Provide the [x, y] coordinate of the cell's center where the given text is located.  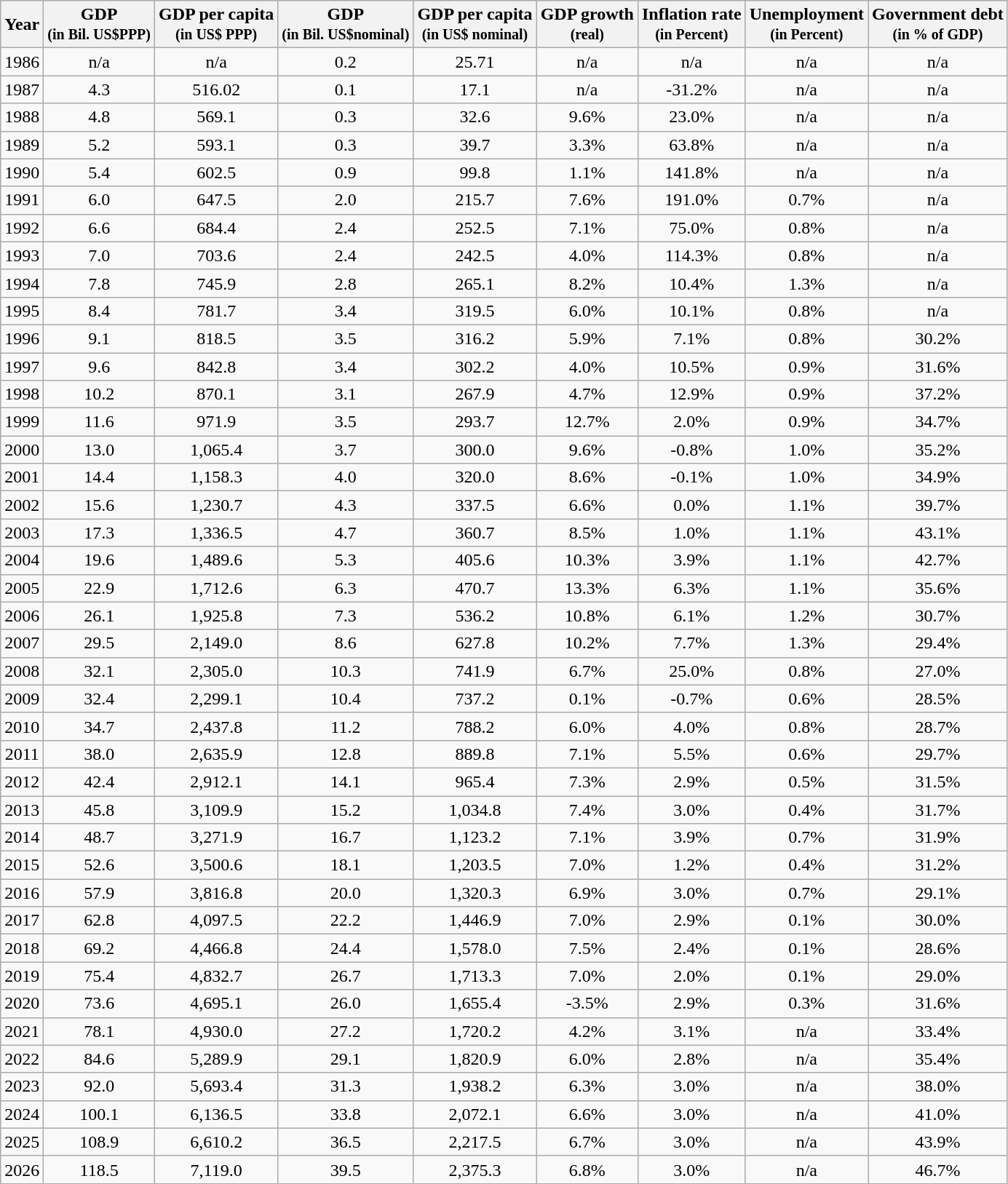
Unemployment(in Percent) [806, 25]
Government debt(in % of GDP) [938, 25]
29.1 [346, 1059]
35.4% [938, 1059]
0.5% [806, 782]
5,693.4 [217, 1086]
6.6 [99, 228]
191.0% [691, 200]
1,446.9 [475, 921]
2024 [22, 1114]
GDP growth(real) [587, 25]
25.0% [691, 671]
6.8% [587, 1169]
17.3 [99, 533]
0.0% [691, 505]
4,930.0 [217, 1031]
6.3 [346, 588]
10.5% [691, 366]
1,203.5 [475, 865]
27.2 [346, 1031]
31.5% [938, 782]
7.7% [691, 643]
15.2 [346, 810]
337.5 [475, 505]
6,610.2 [217, 1142]
3.1% [691, 1031]
293.7 [475, 422]
2016 [22, 893]
1995 [22, 311]
316.2 [475, 338]
10.2% [587, 643]
43.1% [938, 533]
22.2 [346, 921]
2005 [22, 588]
3,500.6 [217, 865]
2009 [22, 699]
2013 [22, 810]
1,065.4 [217, 450]
31.9% [938, 838]
108.9 [99, 1142]
73.6 [99, 1004]
6.1% [691, 616]
965.4 [475, 782]
536.2 [475, 616]
2001 [22, 477]
870.1 [217, 394]
57.9 [99, 893]
2019 [22, 976]
-31.2% [691, 90]
5.9% [587, 338]
25.71 [475, 62]
8.4 [99, 311]
7.0 [99, 255]
0.3% [806, 1004]
34.9% [938, 477]
12.7% [587, 422]
26.7 [346, 976]
33.8 [346, 1114]
737.2 [475, 699]
2014 [22, 838]
2.0 [346, 200]
1,820.9 [475, 1059]
6.0 [99, 200]
28.6% [938, 948]
2.4% [691, 948]
2,635.9 [217, 754]
43.9% [938, 1142]
4.2% [587, 1031]
10.3 [346, 671]
602.5 [217, 172]
69.2 [99, 948]
2.8% [691, 1059]
11.2 [346, 726]
2,437.8 [217, 726]
6,136.5 [217, 1114]
92.0 [99, 1086]
10.4 [346, 699]
405.6 [475, 560]
10.4% [691, 283]
22.9 [99, 588]
5.2 [99, 145]
31.2% [938, 865]
20.0 [346, 893]
2,149.0 [217, 643]
28.7% [938, 726]
2004 [22, 560]
2020 [22, 1004]
29.4% [938, 643]
36.5 [346, 1142]
38.0 [99, 754]
45.8 [99, 810]
2018 [22, 948]
2023 [22, 1086]
39.7 [475, 145]
2026 [22, 1169]
-0.7% [691, 699]
-3.5% [587, 1004]
4,097.5 [217, 921]
16.7 [346, 838]
2003 [22, 533]
360.7 [475, 533]
114.3% [691, 255]
24.4 [346, 948]
39.5 [346, 1169]
818.5 [217, 338]
13.0 [99, 450]
302.2 [475, 366]
38.0% [938, 1086]
7.4% [587, 810]
39.7% [938, 505]
1986 [22, 62]
4.8 [99, 117]
320.0 [475, 477]
8.6% [587, 477]
10.2 [99, 394]
10.1% [691, 311]
1,713.3 [475, 976]
2000 [22, 450]
23.0% [691, 117]
593.1 [217, 145]
30.7% [938, 616]
215.7 [475, 200]
7.6% [587, 200]
141.8% [691, 172]
29.1% [938, 893]
19.6 [99, 560]
32.6 [475, 117]
4,466.8 [217, 948]
252.5 [475, 228]
1992 [22, 228]
1,578.0 [475, 948]
516.02 [217, 90]
62.8 [99, 921]
684.4 [217, 228]
0.2 [346, 62]
7.8 [99, 283]
32.1 [99, 671]
842.8 [217, 366]
63.8% [691, 145]
1,158.3 [217, 477]
781.7 [217, 311]
319.5 [475, 311]
11.6 [99, 422]
7,119.0 [217, 1169]
14.1 [346, 782]
1,925.8 [217, 616]
Inflation rate(in Percent) [691, 25]
30.2% [938, 338]
27.0% [938, 671]
788.2 [475, 726]
1,712.6 [217, 588]
1989 [22, 145]
-0.8% [691, 450]
2007 [22, 643]
703.6 [217, 255]
12.9% [691, 394]
31.7% [938, 810]
46.7% [938, 1169]
35.6% [938, 588]
2010 [22, 726]
3,816.8 [217, 893]
99.8 [475, 172]
GDP per capita(in US$ nominal) [475, 25]
2,072.1 [475, 1114]
889.8 [475, 754]
100.1 [99, 1114]
37.2% [938, 394]
17.1 [475, 90]
2006 [22, 616]
75.0% [691, 228]
-0.1% [691, 477]
26.1 [99, 616]
30.0% [938, 921]
10.3% [587, 560]
569.1 [217, 117]
78.1 [99, 1031]
4.7% [587, 394]
2022 [22, 1059]
4.0 [346, 477]
2,912.1 [217, 782]
2002 [22, 505]
0.9 [346, 172]
1,938.2 [475, 1086]
1,123.2 [475, 838]
52.6 [99, 865]
42.7% [938, 560]
2015 [22, 865]
1996 [22, 338]
7.5% [587, 948]
3,109.9 [217, 810]
GDP(in Bil. US$PPP) [99, 25]
9.1 [99, 338]
75.4 [99, 976]
26.0 [346, 1004]
3,271.9 [217, 838]
1999 [22, 422]
2021 [22, 1031]
32.4 [99, 699]
647.5 [217, 200]
31.3 [346, 1086]
745.9 [217, 283]
12.8 [346, 754]
3.1 [346, 394]
470.7 [475, 588]
4.7 [346, 533]
8.5% [587, 533]
5,289.9 [217, 1059]
34.7 [99, 726]
18.1 [346, 865]
29.5 [99, 643]
2,375.3 [475, 1169]
3.3% [587, 145]
33.4% [938, 1031]
1997 [22, 366]
1,655.4 [475, 1004]
1998 [22, 394]
1994 [22, 283]
2008 [22, 671]
1,336.5 [217, 533]
14.4 [99, 477]
265.1 [475, 283]
1987 [22, 90]
3.7 [346, 450]
4,695.1 [217, 1004]
29.7% [938, 754]
15.6 [99, 505]
GDP per capita(in US$ PPP) [217, 25]
34.7% [938, 422]
0.1 [346, 90]
1990 [22, 172]
2017 [22, 921]
48.7 [99, 838]
1,034.8 [475, 810]
2012 [22, 782]
6.9% [587, 893]
29.0% [938, 976]
2025 [22, 1142]
971.9 [217, 422]
8.6 [346, 643]
1,489.6 [217, 560]
GDP(in Bil. US$nominal) [346, 25]
13.3% [587, 588]
42.4 [99, 782]
741.9 [475, 671]
1988 [22, 117]
118.5 [99, 1169]
2.8 [346, 283]
7.3% [587, 782]
1991 [22, 200]
35.2% [938, 450]
5.5% [691, 754]
5.4 [99, 172]
2,299.1 [217, 699]
1,320.3 [475, 893]
10.8% [587, 616]
242.5 [475, 255]
2,305.0 [217, 671]
Year [22, 25]
28.5% [938, 699]
267.9 [475, 394]
300.0 [475, 450]
41.0% [938, 1114]
2011 [22, 754]
84.6 [99, 1059]
4,832.7 [217, 976]
9.6 [99, 366]
627.8 [475, 643]
1,230.7 [217, 505]
1,720.2 [475, 1031]
8.2% [587, 283]
7.3 [346, 616]
1993 [22, 255]
2,217.5 [475, 1142]
5.3 [346, 560]
